Locate the cell with the specified text and output its [X, Y] center coordinate. 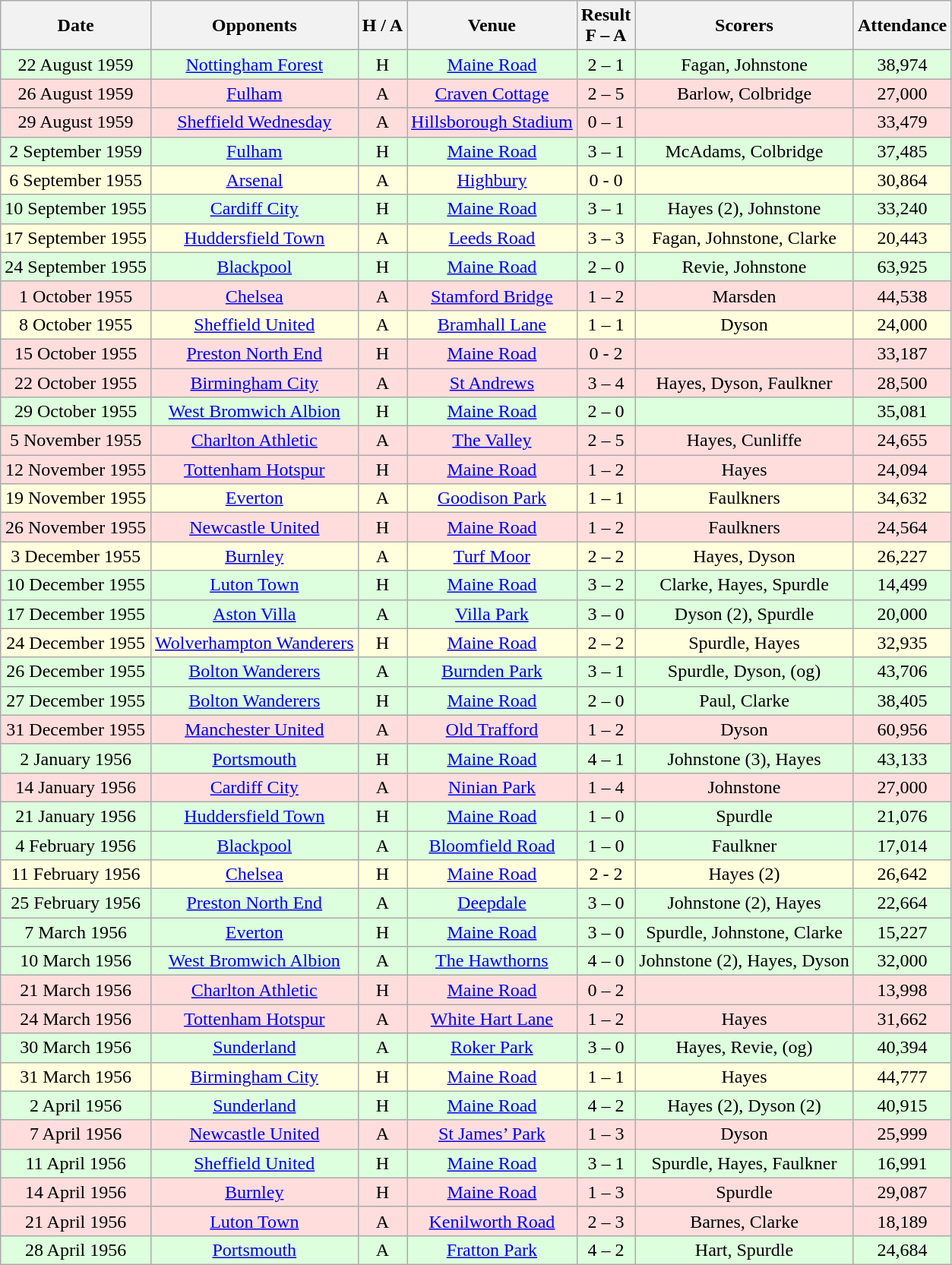
26 August 1959 [76, 93]
Hillsborough Stadium [492, 122]
Spurdle, Hayes [745, 643]
Sheffield Wednesday [254, 122]
29 August 1959 [76, 122]
White Hart Lane [492, 1019]
37,485 [902, 151]
2 – 3 [606, 1221]
Johnstone (2), Hayes, Dyson [745, 961]
7 April 1956 [76, 1134]
Burnden Park [492, 672]
17 September 1955 [76, 238]
3 December 1955 [76, 556]
14,499 [902, 585]
19 November 1955 [76, 498]
30,864 [902, 180]
25,999 [902, 1134]
The Hawthorns [492, 961]
44,538 [902, 296]
16,991 [902, 1163]
26 December 1955 [76, 672]
Leeds Road [492, 238]
Johnstone (2), Hayes [745, 903]
22 August 1959 [76, 65]
Attendance [902, 26]
Craven Cottage [492, 93]
31 December 1955 [76, 729]
24,564 [902, 527]
6 September 1955 [76, 180]
21 January 1956 [76, 816]
Hayes, Revie, (og) [745, 1048]
40,394 [902, 1048]
11 April 1956 [76, 1163]
Hayes, Dyson [745, 556]
32,000 [902, 961]
St James’ Park [492, 1134]
63,925 [902, 267]
2 April 1956 [76, 1105]
2 - 2 [606, 874]
Nottingham Forest [254, 65]
Ninian Park [492, 787]
Fagan, Johnstone, Clarke [745, 238]
0 – 2 [606, 990]
0 – 1 [606, 122]
0 - 2 [606, 353]
McAdams, Colbridge [745, 151]
15,227 [902, 932]
24 December 1955 [76, 643]
35,081 [902, 412]
Deepdale [492, 903]
21 April 1956 [76, 1221]
Turf Moor [492, 556]
44,777 [902, 1077]
30 March 1956 [76, 1048]
43,706 [902, 672]
3 – 3 [606, 238]
2 – 1 [606, 65]
33,187 [902, 353]
38,974 [902, 65]
24 March 1956 [76, 1019]
Date [76, 26]
22 October 1955 [76, 382]
Kenilworth Road [492, 1221]
14 January 1956 [76, 787]
26 November 1955 [76, 527]
Fratton Park [492, 1250]
32,935 [902, 643]
7 March 1956 [76, 932]
Clarke, Hayes, Spurdle [745, 585]
Manchester United [254, 729]
15 October 1955 [76, 353]
Johnstone [745, 787]
Hart, Spurdle [745, 1250]
29 October 1955 [76, 412]
34,632 [902, 498]
ResultF – A [606, 26]
10 March 1956 [76, 961]
Barlow, Colbridge [745, 93]
2 September 1959 [76, 151]
0 - 0 [606, 180]
4 – 0 [606, 961]
Spurdle, Johnstone, Clarke [745, 932]
21,076 [902, 816]
24,684 [902, 1250]
27 December 1955 [76, 700]
Barnes, Clarke [745, 1221]
26,642 [902, 874]
33,479 [902, 122]
17 December 1955 [76, 614]
5 November 1955 [76, 441]
Roker Park [492, 1048]
Wolverhampton Wanderers [254, 643]
Scorers [745, 26]
Aston Villa [254, 614]
Marsden [745, 296]
1 – 4 [606, 787]
17,014 [902, 846]
20,000 [902, 614]
8 October 1955 [76, 324]
Venue [492, 26]
38,405 [902, 700]
Hayes (2) [745, 874]
21 March 1956 [76, 990]
24,094 [902, 470]
60,956 [902, 729]
3 – 4 [606, 382]
Opponents [254, 26]
Hayes (2), Johnstone [745, 209]
4 – 1 [606, 758]
Bloomfield Road [492, 846]
St Andrews [492, 382]
31,662 [902, 1019]
40,915 [902, 1105]
43,133 [902, 758]
1 October 1955 [76, 296]
14 April 1956 [76, 1192]
Bramhall Lane [492, 324]
33,240 [902, 209]
11 February 1956 [76, 874]
The Valley [492, 441]
Paul, Clarke [745, 700]
Stamford Bridge [492, 296]
29,087 [902, 1192]
2 January 1956 [76, 758]
28 April 1956 [76, 1250]
26,227 [902, 556]
22,664 [902, 903]
28,500 [902, 382]
10 September 1955 [76, 209]
10 December 1955 [76, 585]
Goodison Park [492, 498]
18,189 [902, 1221]
31 March 1956 [76, 1077]
Highbury [492, 180]
20,443 [902, 238]
Hayes, Dyson, Faulkner [745, 382]
Fagan, Johnstone [745, 65]
Hayes, Cunliffe [745, 441]
25 February 1956 [76, 903]
Johnstone (3), Hayes [745, 758]
Faulkner [745, 846]
3 – 2 [606, 585]
H / A [382, 26]
24 September 1955 [76, 267]
Spurdle, Dyson, (og) [745, 672]
12 November 1955 [76, 470]
4 February 1956 [76, 846]
Spurdle, Hayes, Faulkner [745, 1163]
Arsenal [254, 180]
Villa Park [492, 614]
24,000 [902, 324]
Dyson (2), Spurdle [745, 614]
Hayes (2), Dyson (2) [745, 1105]
13,998 [902, 990]
Revie, Johnstone [745, 267]
Old Trafford [492, 729]
24,655 [902, 441]
